Find where the given text appears and provide that cell's center as [x, y] coordinate. 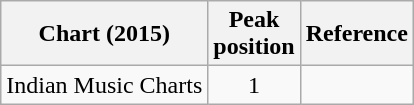
1 [254, 85]
Reference [356, 34]
Chart (2015) [104, 34]
Peakposition [254, 34]
Indian Music Charts [104, 85]
